Determine the [X, Y] coordinate at the center of the cell enclosing the given text.  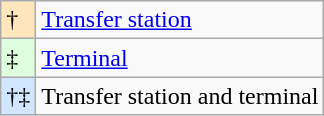
‡ [18, 58]
Terminal [180, 58]
Transfer station and terminal [180, 96]
†‡ [18, 96]
† [18, 20]
Transfer station [180, 20]
